Provide the (X, Y) coordinate of the cell's center where the given text is located.  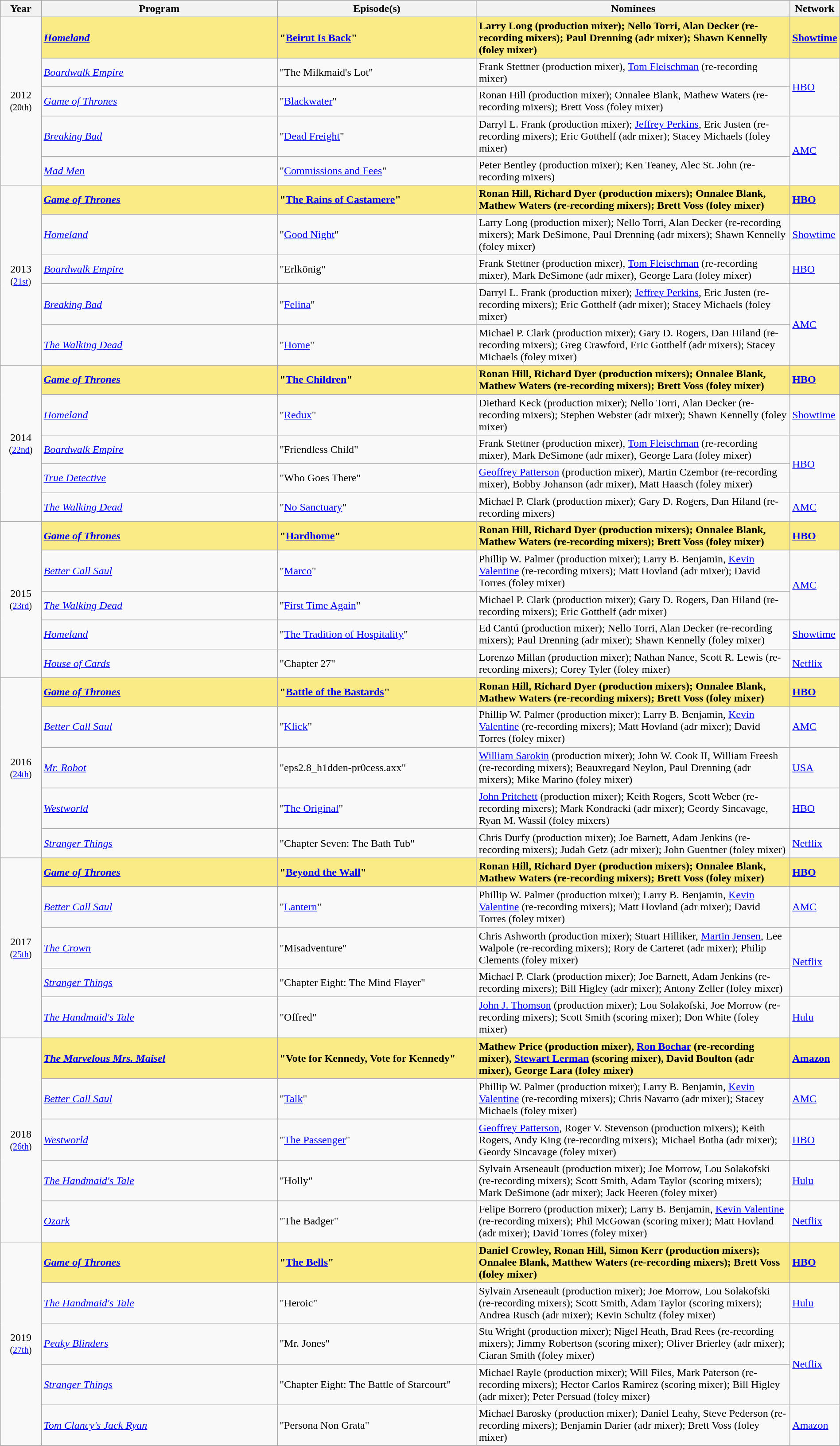
Michael P. Clark (production mixer); Gary D. Rogers, Dan Hiland (re-recording mixers) (633, 507)
Mr. Robot (159, 768)
"Good Night" (377, 234)
"eps2.8_h1dden-pr0cess.axx" (377, 768)
Daniel Crowley, Ronan Hill, Simon Kerr (production mixers); Onnalee Blank, Matthew Waters (re-recording mixers); Brett Voss (foley mixer) (633, 1262)
"Chapter 27" (377, 663)
"Beirut Is Back" (377, 38)
2015 (23rd) (21, 600)
Program (159, 9)
"Lantern" (377, 907)
2017 (25th) (21, 947)
"Heroic" (377, 1303)
2012 (20th) (21, 101)
"Redux" (377, 415)
True Detective (159, 479)
Ronan Hill (production mixer); Onnalee Blank, Mathew Waters (re-recording mixers); Brett Voss (foley mixer) (633, 101)
2016 (24th) (21, 768)
2014 (22nd) (21, 443)
Michael P. Clark (production mixer); Joe Barnett, Adam Jenkins (re-recording mixers); Bill Higley (adr mixer); Antony Zeller (foley mixer) (633, 983)
The Crown (159, 947)
Chris Durfy (production mixer); Joe Barnett, Adam Jenkins (re-recording mixers); Judah Getz (adr mixer); John Guentner (foley mixer) (633, 843)
Network (815, 9)
2018 (26th) (21, 1140)
Lorenzo Millan (production mixer); Nathan Nance, Scott R. Lewis (re-recording mixers); Corey Tyler (foley mixer) (633, 663)
"Misadventure" (377, 947)
"Home" (377, 345)
"Friendless Child" (377, 449)
2019 (27th) (21, 1344)
"Chapter Seven: The Bath Tub" (377, 843)
Year (21, 9)
Larry Long (production mixer); Nello Torri, Alan Decker (re-recording mixers); Paul Drenning (adr mixer); Shawn Kennelly (foley mixer) (633, 38)
"The Rains of Castamere" (377, 199)
"The Bells" (377, 1262)
Ozark (159, 1221)
Diethard Keck (production mixer); Nello Torri, Alan Decker (re-recording mixers); Stephen Webster (adr mixer); Shawn Kennelly (foley mixer) (633, 415)
"Holly" (377, 1181)
Peter Bentley (production mixer); Ken Teaney, Alec St. John (re-recording mixers) (633, 171)
"The Passenger" (377, 1140)
USA (815, 768)
"Erlkönig" (377, 269)
Peaky Blinders (159, 1344)
2013 (21st) (21, 275)
Michael Barosky (production mixer); Daniel Leahy, Steve Pederson (re-recording mixers); Benjamin Darier (adr mixer); Brett Voss (foley mixer) (633, 1425)
"The Original" (377, 808)
Michael P. Clark (production mixer); Gary D. Rogers, Dan Hiland (re-recording mixers); Eric Gotthelf (adr mixer) (633, 605)
Episode(s) (377, 9)
Mad Men (159, 171)
Tom Clancy's Jack Ryan (159, 1425)
"Dead Freight" (377, 136)
"Persona Non Grata" (377, 1425)
Frank Stettner (production mixer), Tom Fleischman (re-recording mixer) (633, 73)
"Chapter Eight: The Mind Flayer" (377, 983)
"Beyond the Wall" (377, 872)
"Vote for Kennedy, Vote for Kennedy" (377, 1058)
"Chapter Eight: The Battle of Starcourt" (377, 1384)
"The Badger" (377, 1221)
"Hardhome" (377, 536)
House of Cards (159, 663)
"Blackwater" (377, 101)
"Offred" (377, 1017)
"First Time Again" (377, 605)
Ed Cantú (production mixer); Nello Torri, Alan Decker (re-recording mixers); Paul Drenning (adr mixer); Shawn Kennelly (foley mixer) (633, 635)
"Felina" (377, 304)
"Mr. Jones" (377, 1344)
"Marco" (377, 571)
"Klick" (377, 727)
"Who Goes There" (377, 479)
"The Tradition of Hospitality" (377, 635)
The Marvelous Mrs. Maisel (159, 1058)
"Talk" (377, 1099)
"Commissions and Fees" (377, 171)
Nominees (633, 9)
Geoffrey Patterson (production mixer), Martin Czembor (re-recording mixer), Bobby Johanson (adr mixer), Matt Haasch (foley mixer) (633, 479)
"The Children" (377, 379)
"Battle of the Bastards" (377, 692)
"The Milkmaid's Lot" (377, 73)
"No Sanctuary" (377, 507)
John J. Thomson (production mixer); Lou Solakofski, Joe Morrow (re-recording mixers); Scott Smith (scoring mixer); Don White (foley mixer) (633, 1017)
